Pinpoint the cell where the given text exists, returning its [X, Y] midpoint coordinate. 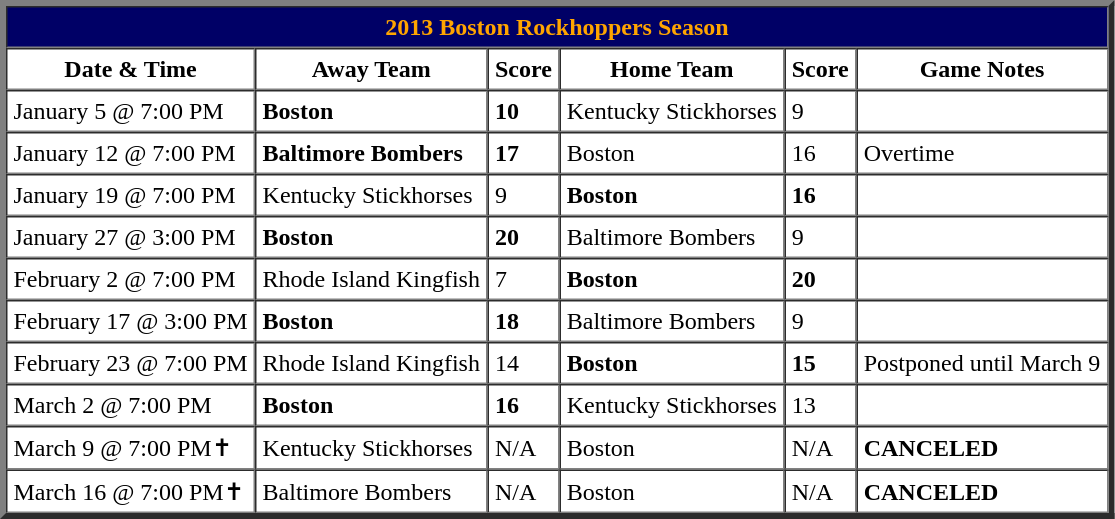
March 2 @ 7:00 PM [130, 405]
17 [523, 153]
January 27 @ 3:00 PM [130, 237]
18 [523, 321]
Game Notes [982, 69]
February 23 @ 7:00 PM [130, 363]
March 9 @ 7:00 PM✝ [130, 448]
13 [820, 405]
Overtime [982, 153]
15 [820, 363]
10 [523, 111]
January 5 @ 7:00 PM [130, 111]
Date & Time [130, 69]
14 [523, 363]
2013 Boston Rockhoppers Season [557, 27]
February 2 @ 7:00 PM [130, 279]
February 17 @ 3:00 PM [130, 321]
January 12 @ 7:00 PM [130, 153]
7 [523, 279]
March 16 @ 7:00 PM✝ [130, 492]
January 19 @ 7:00 PM [130, 195]
Home Team [672, 69]
Away Team [371, 69]
Postponed until March 9 [982, 363]
